Identify which cell holds the provided text, then report its (X, Y) central coordinate. 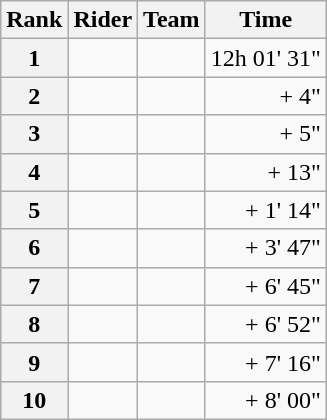
+ 6' 52" (266, 324)
Team (172, 20)
12h 01' 31" (266, 58)
+ 8' 00" (266, 400)
8 (34, 324)
1 (34, 58)
7 (34, 286)
2 (34, 96)
+ 6' 45" (266, 286)
+ 5" (266, 134)
Time (266, 20)
Rider (103, 20)
9 (34, 362)
+ 4" (266, 96)
3 (34, 134)
6 (34, 248)
4 (34, 172)
10 (34, 400)
+ 7' 16" (266, 362)
5 (34, 210)
Rank (34, 20)
+ 13" (266, 172)
+ 1' 14" (266, 210)
+ 3' 47" (266, 248)
